Return the [X, Y] coordinate for the center point of the cell that contains the specified text.  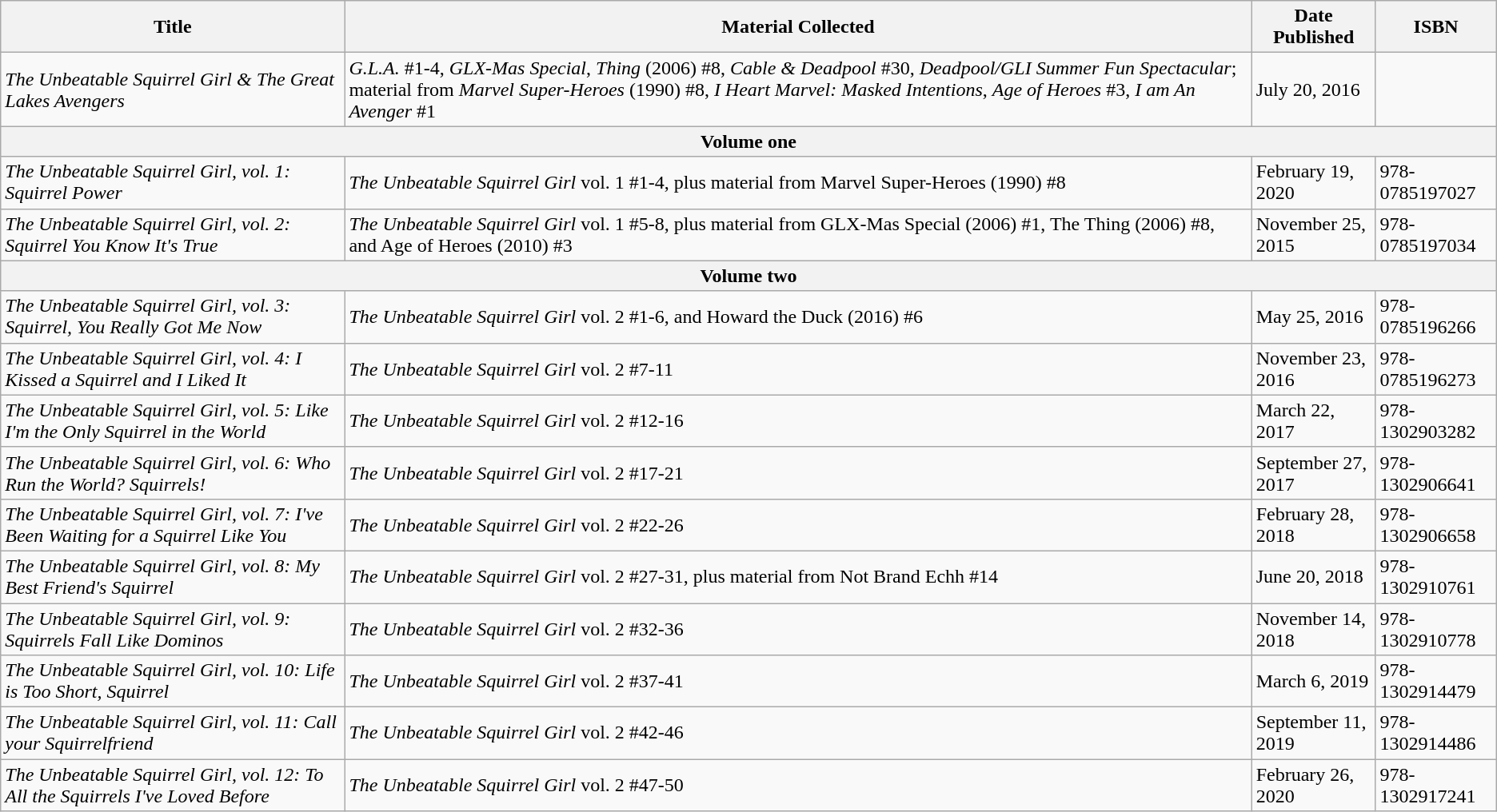
The Unbeatable Squirrel Girl vol. 2 #27-31, plus material from Not Brand Echh #14 [798, 577]
The Unbeatable Squirrel Girl vol. 2 #1-6, and Howard the Duck (2016) #6 [798, 316]
The Unbeatable Squirrel Girl vol. 2 #32-36 [798, 628]
The Unbeatable Squirrel Girl vol. 2 #7-11 [798, 369]
February 19, 2020 [1313, 182]
The Unbeatable Squirrel Girl vol. 2 #12-16 [798, 420]
May 25, 2016 [1313, 316]
978-1302906658 [1436, 524]
The Unbeatable Squirrel Girl vol. 2 #42-46 [798, 734]
978-0785197027 [1436, 182]
978-1302917241 [1436, 785]
The Unbeatable Squirrel Girl, vol. 12: To All the Squirrels I've Loved Before [173, 785]
978-1302906641 [1436, 473]
The Unbeatable Squirrel Girl, vol. 11: Call your Squirrelfriend [173, 734]
978-0785196266 [1436, 316]
The Unbeatable Squirrel Girl, vol. 7: I've Been Waiting for a Squirrel Like You [173, 524]
Volume one [748, 141]
The Unbeatable Squirrel Girl, vol. 1: Squirrel Power [173, 182]
978-1302910761 [1436, 577]
978-1302914479 [1436, 681]
The Unbeatable Squirrel Girl, vol. 9: Squirrels Fall Like Dominos [173, 628]
The Unbeatable Squirrel Girl, vol. 6: Who Run the World? Squirrels! [173, 473]
September 27, 2017 [1313, 473]
The Unbeatable Squirrel Girl vol. 2 #37-41 [798, 681]
The Unbeatable Squirrel Girl vol. 2 #17-21 [798, 473]
November 25, 2015 [1313, 235]
March 6, 2019 [1313, 681]
978-1302910778 [1436, 628]
February 28, 2018 [1313, 524]
The Unbeatable Squirrel Girl, vol. 10: Life is Too Short, Squirrel [173, 681]
The Unbeatable Squirrel Girl vol. 1 #5-8, plus material from GLX-Mas Special (2006) #1, The Thing (2006) #8, and Age of Heroes (2010) #3 [798, 235]
The Unbeatable Squirrel Girl, vol. 8: My Best Friend's Squirrel [173, 577]
Volume two [748, 276]
978-0785196273 [1436, 369]
978-0785197034 [1436, 235]
The Unbeatable Squirrel Girl, vol. 3: Squirrel, You Really Got Me Now [173, 316]
The Unbeatable Squirrel Girl, vol. 2: Squirrel You Know It's True [173, 235]
978-1302914486 [1436, 734]
June 20, 2018 [1313, 577]
Date Published [1313, 27]
The Unbeatable Squirrel Girl vol. 1 #1-4, plus material from Marvel Super-Heroes (1990) #8 [798, 182]
ISBN [1436, 27]
978-1302903282 [1436, 420]
The Unbeatable Squirrel Girl, vol. 5: Like I'm the Only Squirrel in the World [173, 420]
The Unbeatable Squirrel Girl vol. 2 #47-50 [798, 785]
November 23, 2016 [1313, 369]
September 11, 2019 [1313, 734]
November 14, 2018 [1313, 628]
July 20, 2016 [1313, 90]
February 26, 2020 [1313, 785]
The Unbeatable Squirrel Girl & The Great Lakes Avengers [173, 90]
Material Collected [798, 27]
The Unbeatable Squirrel Girl, vol. 4: I Kissed a Squirrel and I Liked It [173, 369]
Title [173, 27]
March 22, 2017 [1313, 420]
The Unbeatable Squirrel Girl vol. 2 #22-26 [798, 524]
